Detect which cell encompasses the target text, then output its [X, Y] center coordinate. 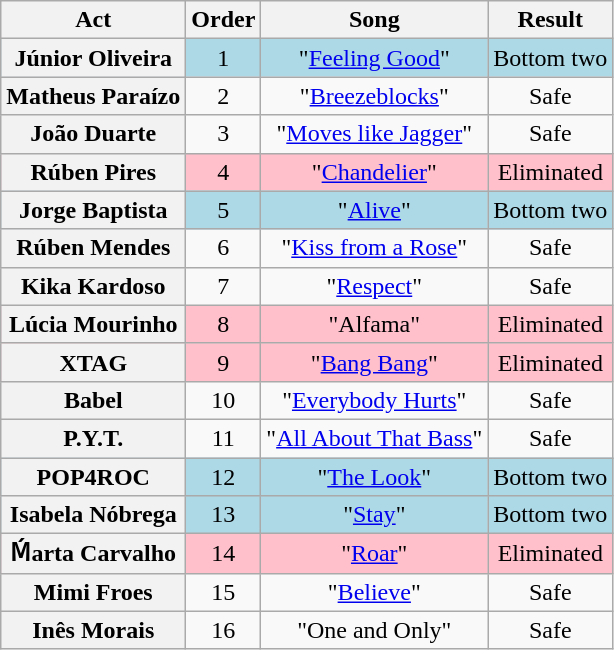
"Chandelier" [374, 172]
"Alive" [374, 210]
XTAG [94, 362]
Inês Morais [94, 630]
"Stay" [374, 515]
Result [550, 20]
"Alfama" [374, 324]
Rúben Mendes [94, 248]
1 [224, 58]
"Moves like Jagger" [374, 134]
13 [224, 515]
15 [224, 592]
Júnior Oliveira [94, 58]
Song [374, 20]
POP4ROC [94, 477]
"Everybody Hurts" [374, 400]
9 [224, 362]
12 [224, 477]
4 [224, 172]
7 [224, 286]
Order [224, 20]
"The Look" [374, 477]
"Roar" [374, 554]
16 [224, 630]
Rúben Pires [94, 172]
"Respect" [374, 286]
Isabela Nóbrega [94, 515]
Jorge Baptista [94, 210]
Ḿarta Carvalho [94, 554]
"One and Only" [374, 630]
Mimi Froes [94, 592]
Lúcia Mourinho [94, 324]
"Feeling Good" [374, 58]
Act [94, 20]
Kika Kardoso [94, 286]
14 [224, 554]
3 [224, 134]
"All About That Bass" [374, 438]
6 [224, 248]
Babel [94, 400]
João Duarte [94, 134]
10 [224, 400]
"Kiss from a Rose" [374, 248]
5 [224, 210]
8 [224, 324]
11 [224, 438]
"Bang Bang" [374, 362]
2 [224, 96]
"Breezeblocks" [374, 96]
P.Y.T. [94, 438]
"Believe" [374, 592]
Matheus Paraízo [94, 96]
